From the cell containing the given text, extract its center point as (X, Y) coordinate. 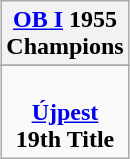
OB I 1955Champions (65, 34)
Újpest19th Title (65, 112)
